Capture the cell that displays the provided text and extract its [x, y] central coordinate. 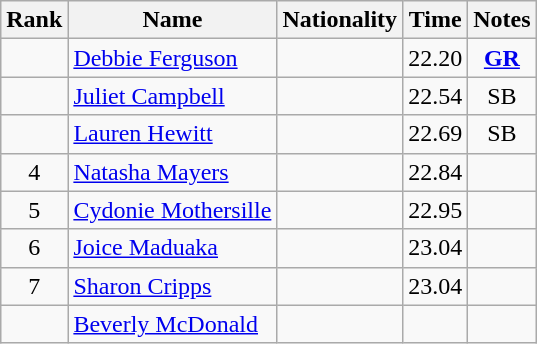
Natasha Mayers [172, 172]
4 [34, 172]
Sharon Cripps [172, 286]
Lauren Hewitt [172, 134]
Debbie Ferguson [172, 58]
Beverly McDonald [172, 324]
22.54 [436, 96]
Cydonie Mothersille [172, 210]
Joice Maduaka [172, 248]
Notes [502, 20]
6 [34, 248]
22.69 [436, 134]
GR [502, 58]
Name [172, 20]
Time [436, 20]
22.84 [436, 172]
5 [34, 210]
22.20 [436, 58]
22.95 [436, 210]
Nationality [340, 20]
7 [34, 286]
Juliet Campbell [172, 96]
Rank [34, 20]
